Determine the (x, y) coordinate at the center of the cell enclosing the given text.  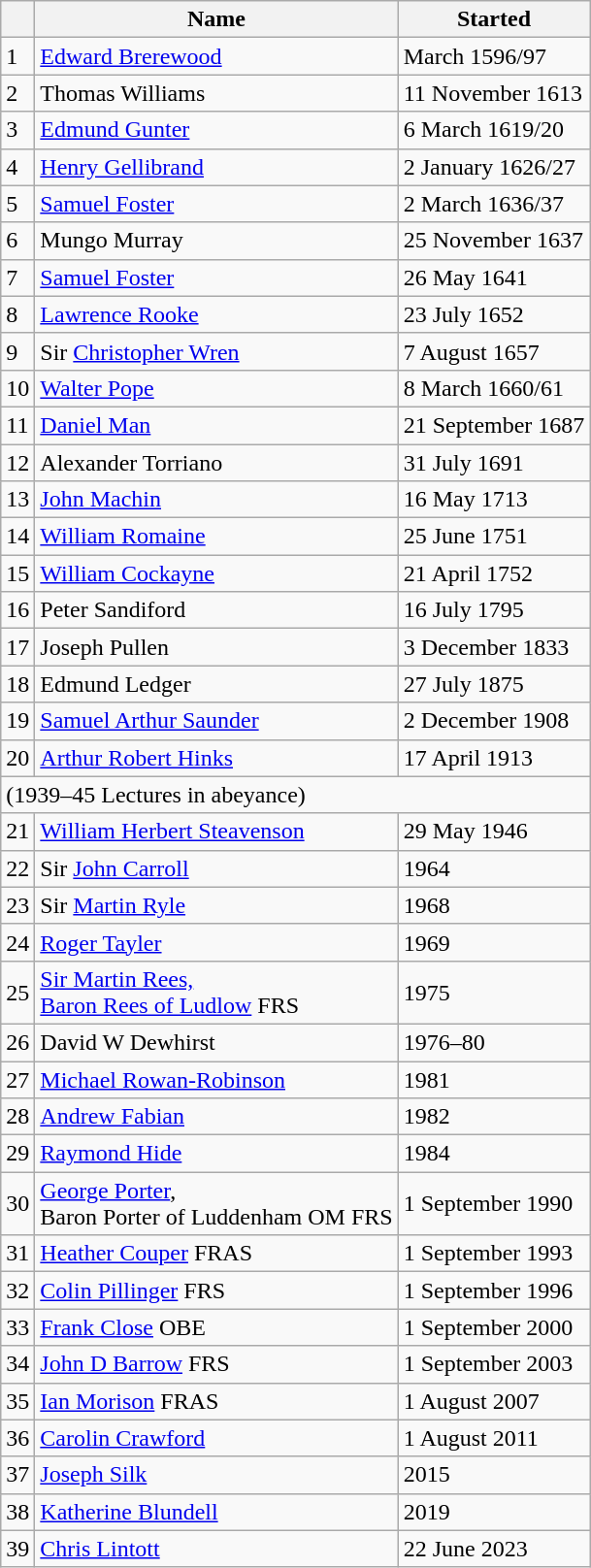
1 August 2011 (494, 1438)
Heather Couper FRAS (216, 1254)
3 December 1833 (494, 647)
26 May 1641 (494, 278)
1969 (494, 942)
12 (17, 463)
24 (17, 942)
1 September 1990 (494, 1203)
Peter Sandiford (216, 610)
1975 (494, 992)
March 1596/97 (494, 56)
Joseph Pullen (216, 647)
17 April 1913 (494, 758)
32 (17, 1290)
1976–80 (494, 1042)
16 (17, 610)
1982 (494, 1117)
Edward Brerewood (216, 56)
Name (216, 19)
Walter Pope (216, 388)
7 August 1657 (494, 351)
25 November 1637 (494, 241)
13 (17, 500)
Colin Pillinger FRS (216, 1290)
29 (17, 1154)
Raymond Hide (216, 1154)
28 (17, 1117)
1 September 1996 (494, 1290)
1 September 2003 (494, 1364)
26 (17, 1042)
2 December 1908 (494, 721)
11 November 1613 (494, 93)
11 (17, 425)
Andrew Fabian (216, 1117)
22 June 2023 (494, 1549)
2 (17, 93)
Edmund Ledger (216, 684)
6 March 1619/20 (494, 130)
Daniel Man (216, 425)
27 July 1875 (494, 684)
Sir Martin Ryle (216, 905)
William Cockayne (216, 573)
35 (17, 1401)
1981 (494, 1080)
18 (17, 684)
31 July 1691 (494, 463)
William Romaine (216, 537)
Joseph Silk (216, 1475)
9 (17, 351)
John D Barrow FRS (216, 1364)
1 August 2007 (494, 1401)
16 May 1713 (494, 500)
33 (17, 1327)
Started (494, 19)
Chris Lintott (216, 1549)
23 July 1652 (494, 314)
Arthur Robert Hinks (216, 758)
39 (17, 1549)
Samuel Arthur Saunder (216, 721)
1 (17, 56)
William Herbert Steavenson (216, 832)
20 (17, 758)
1964 (494, 868)
8 March 1660/61 (494, 388)
Sir John Carroll (216, 868)
Edmund Gunter (216, 130)
Henry Gellibrand (216, 167)
14 (17, 537)
1968 (494, 905)
21 September 1687 (494, 425)
36 (17, 1438)
George Porter, Baron Porter of Luddenham OM FRS (216, 1203)
25 (17, 992)
2 March 1636/37 (494, 204)
16 July 1795 (494, 610)
4 (17, 167)
8 (17, 314)
21 (17, 832)
23 (17, 905)
2015 (494, 1475)
Lawrence Rooke (216, 314)
7 (17, 278)
27 (17, 1080)
30 (17, 1203)
Katherine Blundell (216, 1512)
1 September 2000 (494, 1327)
37 (17, 1475)
25 June 1751 (494, 537)
31 (17, 1254)
17 (17, 647)
1984 (494, 1154)
34 (17, 1364)
(1939–45 Lectures in abeyance) (295, 795)
21 April 1752 (494, 573)
Mungo Murray (216, 241)
Frank Close OBE (216, 1327)
2019 (494, 1512)
David W Dewhirst (216, 1042)
29 May 1946 (494, 832)
Thomas Williams (216, 93)
Sir Christopher Wren (216, 351)
Michael Rowan-Robinson (216, 1080)
Carolin Crawford (216, 1438)
38 (17, 1512)
2 January 1626/27 (494, 167)
22 (17, 868)
Sir Martin Rees,Baron Rees of Ludlow FRS (216, 992)
6 (17, 241)
5 (17, 204)
19 (17, 721)
1 September 1993 (494, 1254)
Alexander Torriano (216, 463)
John Machin (216, 500)
Ian Morison FRAS (216, 1401)
Roger Tayler (216, 942)
10 (17, 388)
15 (17, 573)
3 (17, 130)
